Determine the [X, Y] coordinate at the center of the cell enclosing the given text.  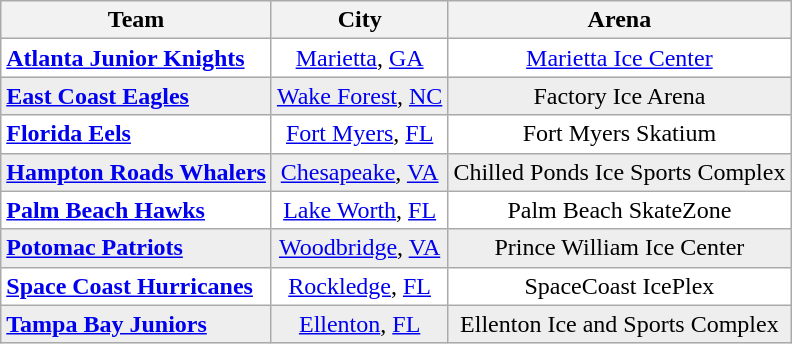
Factory Ice Arena [620, 96]
Rockledge, FL [359, 286]
Arena [620, 20]
Hampton Roads Whalers [136, 172]
Prince William Ice Center [620, 248]
Fort Myers Skatium [620, 134]
Lake Worth, FL [359, 210]
Wake Forest, NC [359, 96]
Ellenton, FL [359, 324]
Fort Myers, FL [359, 134]
Ellenton Ice and Sports Complex [620, 324]
Team [136, 20]
Potomac Patriots [136, 248]
Marietta Ice Center [620, 58]
Palm Beach SkateZone [620, 210]
Woodbridge, VA [359, 248]
Marietta, GA [359, 58]
SpaceCoast IcePlex [620, 286]
City [359, 20]
Palm Beach Hawks [136, 210]
East Coast Eagles [136, 96]
Florida Eels [136, 134]
Atlanta Junior Knights [136, 58]
Tampa Bay Juniors [136, 324]
Space Coast Hurricanes [136, 286]
Chesapeake, VA [359, 172]
Chilled Ponds Ice Sports Complex [620, 172]
